Provide the [X, Y] coordinate of the cell's center where the given text is located.  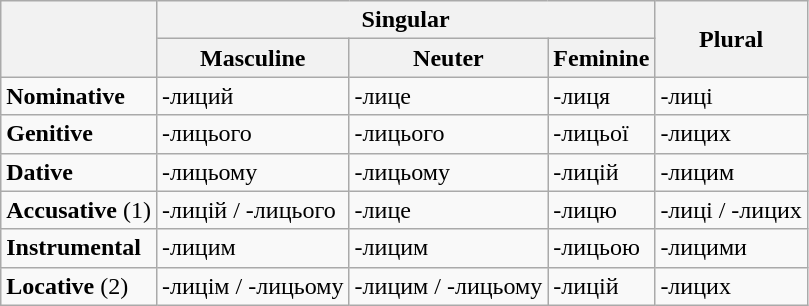
-лиці / -лицих [732, 210]
-лиций [252, 96]
Nominative [79, 96]
Dative [79, 172]
Neuter [448, 58]
-лицю [602, 210]
-лицими [732, 248]
Plural [732, 39]
-лицьої [602, 134]
-лиці [732, 96]
Locative (2) [79, 286]
Masculine [252, 58]
Instrumental [79, 248]
-лицьою [602, 248]
Singular [405, 20]
-лицій / -лицього [252, 210]
Feminine [602, 58]
-лиця [602, 96]
Genitive [79, 134]
-лицім / -лицьому [252, 286]
Accusative (1) [79, 210]
-лицим / -лицьому [448, 286]
